Determine the [x, y] coordinate at the center of the cell enclosing the given text.  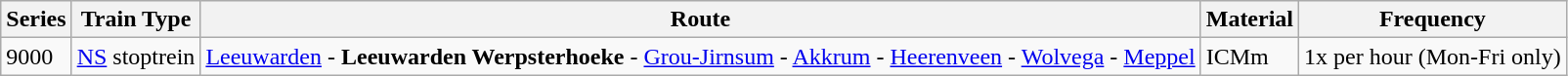
Frequency [1433, 19]
Route [700, 19]
1x per hour (Mon-Fri only) [1433, 57]
Train Type [136, 19]
9000 [36, 57]
Series [36, 19]
Leeuwarden - Leeuwarden Werpsterhoeke - Grou-Jirnsum - Akkrum - Heerenveen - Wolvega - Meppel [700, 57]
Material [1249, 19]
ICMm [1249, 57]
NS stoptrein [136, 57]
